Determine the [x, y] coordinate at the center of the cell enclosing the given text.  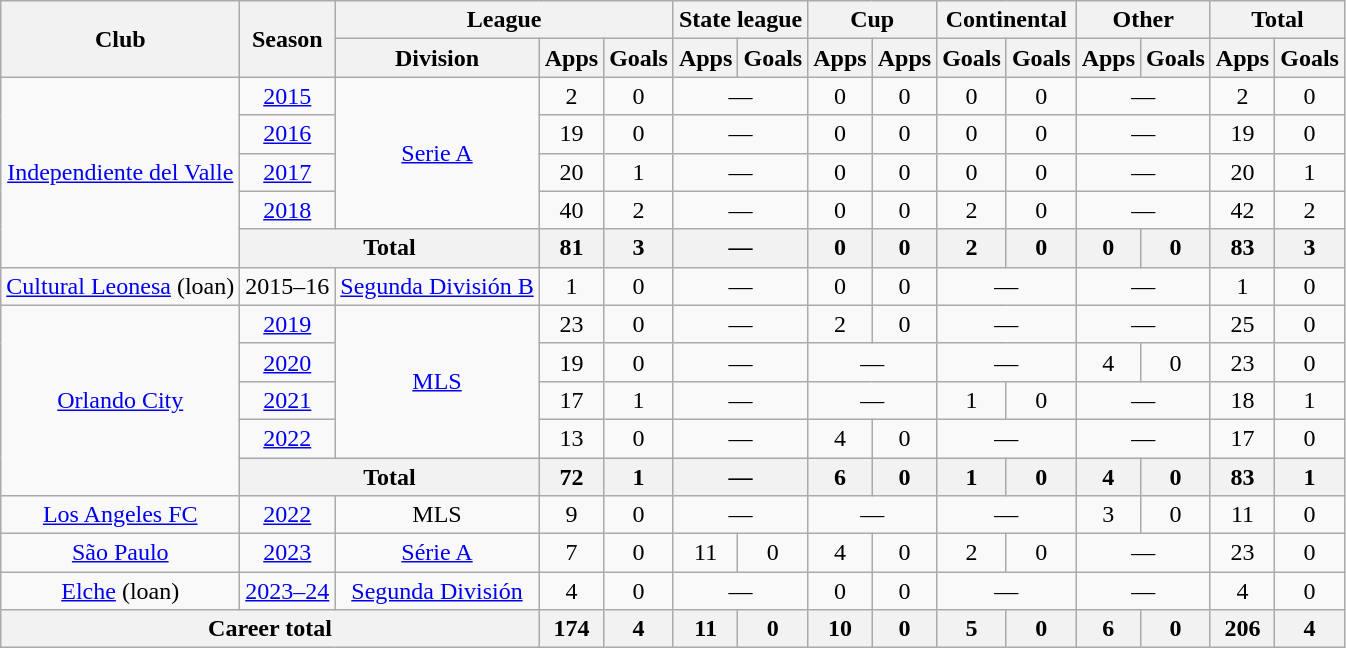
Segunda División B [437, 286]
São Paulo [120, 553]
Cultural Leonesa (loan) [120, 286]
2015 [288, 96]
2018 [288, 210]
25 [1242, 324]
Independiente del Valle [120, 172]
2015–16 [288, 286]
Career total [270, 629]
81 [571, 248]
Serie A [437, 153]
174 [571, 629]
2019 [288, 324]
Elche (loan) [120, 591]
2020 [288, 362]
9 [571, 515]
2023 [288, 553]
2016 [288, 134]
18 [1242, 400]
Club [120, 39]
2017 [288, 172]
2023–24 [288, 591]
13 [571, 438]
2021 [288, 400]
206 [1242, 629]
State league [740, 20]
72 [571, 477]
Season [288, 39]
Other [1143, 20]
League [504, 20]
Continental [1007, 20]
Segunda División [437, 591]
Série A [437, 553]
40 [571, 210]
Cup [872, 20]
Division [437, 58]
10 [840, 629]
Orlando City [120, 400]
5 [972, 629]
42 [1242, 210]
7 [571, 553]
Los Angeles FC [120, 515]
